Return the [x, y] coordinate for the center point of the cell that contains the specified text.  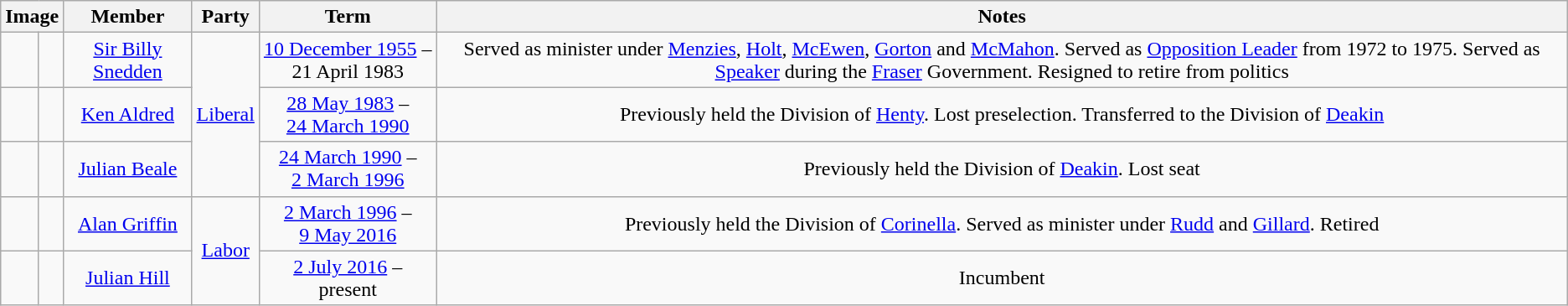
Previously held the Division of Deakin. Lost seat [1002, 169]
Incumbent [1002, 278]
Alan Griffin [127, 223]
Julian Beale [127, 169]
Member [127, 17]
Julian Hill [127, 278]
28 May 1983 –24 March 1990 [348, 114]
Notes [1002, 17]
Labor [225, 251]
Previously held the Division of Henty. Lost preselection. Transferred to the Division of Deakin [1002, 114]
Liberal [225, 114]
2 July 2016 –present [348, 278]
Party [225, 17]
24 March 1990 –2 March 1996 [348, 169]
Ken Aldred [127, 114]
2 March 1996 –9 May 2016 [348, 223]
Previously held the Division of Corinella. Served as minister under Rudd and Gillard. Retired [1002, 223]
Image [32, 17]
Sir Billy Snedden [127, 60]
Term [348, 17]
10 December 1955 –21 April 1983 [348, 60]
